Scan for the cell matching the given text and deliver its (X, Y) coordinate at center. 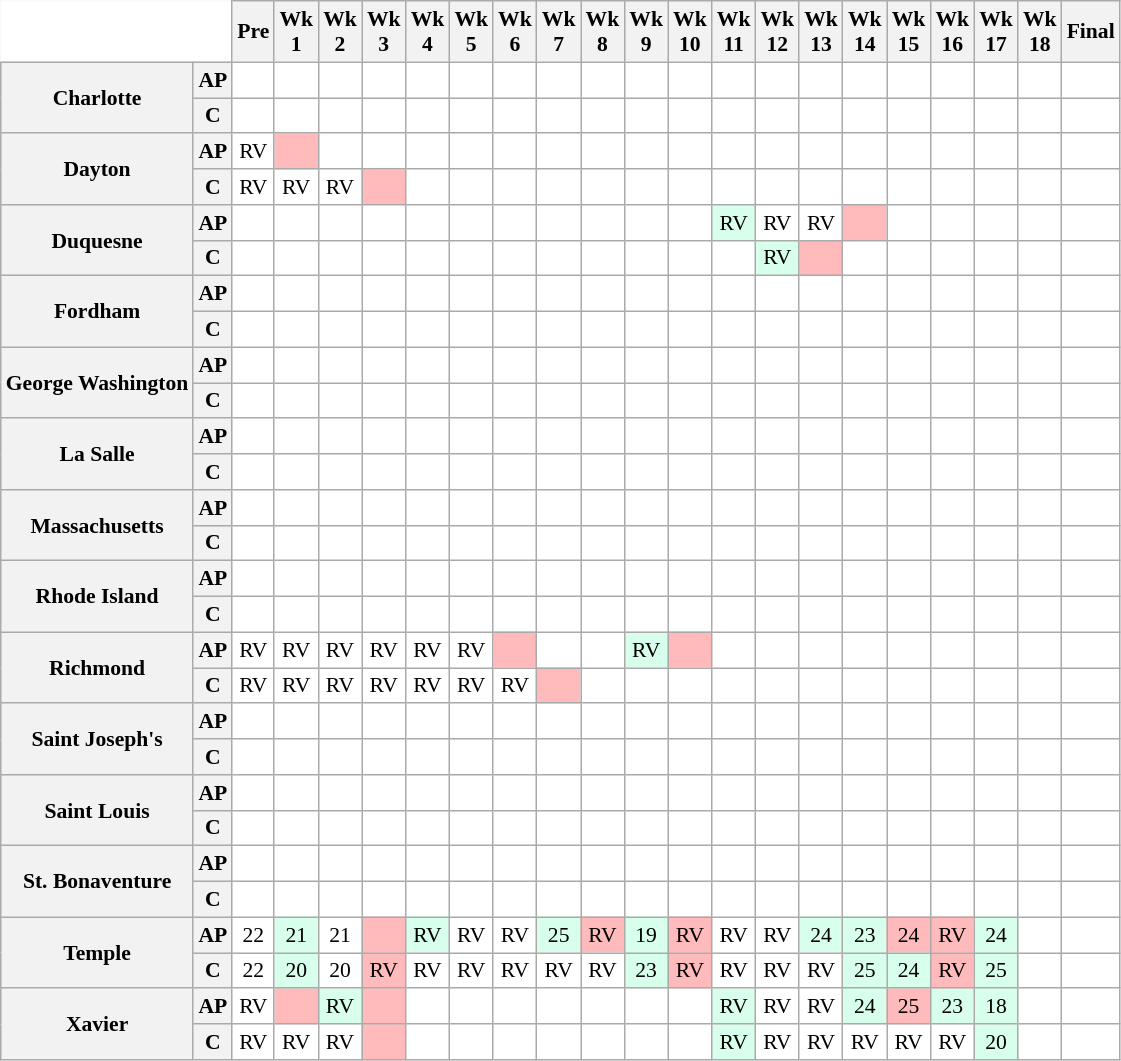
Saint Louis (98, 810)
Richmond (98, 668)
Massachusetts (98, 526)
Wk2 (340, 32)
Wk3 (384, 32)
Rhode Island (98, 596)
Wk17 (996, 32)
Wk11 (734, 32)
Wk13 (821, 32)
Wk7 (559, 32)
19 (646, 935)
Wk14 (865, 32)
La Salle (98, 454)
Charlotte (98, 98)
Dayton (98, 170)
St. Bonaventure (98, 882)
Wk5 (471, 32)
Saint Joseph's (98, 740)
Temple (98, 952)
18 (996, 1007)
Wk15 (909, 32)
Pre (253, 32)
Wk4 (428, 32)
Wk12 (777, 32)
Wk10 (690, 32)
George Washington (98, 382)
Wk16 (952, 32)
Duquesne (98, 240)
Wk18 (1040, 32)
Xavier (98, 1024)
Wk6 (515, 32)
Wk9 (646, 32)
Wk1 (296, 32)
Final (1091, 32)
Wk8 (603, 32)
Fordham (98, 312)
